From the cell containing the given text, extract its center point as [x, y] coordinate. 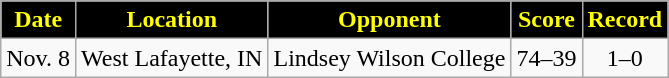
Nov. 8 [38, 58]
74–39 [546, 58]
Score [546, 20]
Location [172, 20]
Lindsey Wilson College [390, 58]
Date [38, 20]
Opponent [390, 20]
Record [625, 20]
1–0 [625, 58]
West Lafayette, IN [172, 58]
